Output the [x, y] coordinate of the center of the cell containing the given text.  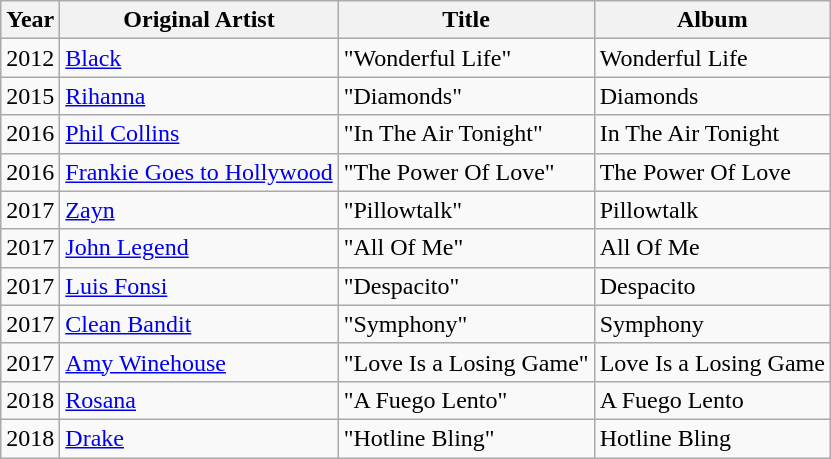
Amy Winehouse [199, 362]
Original Artist [199, 20]
Album [712, 20]
Clean Bandit [199, 324]
Symphony [712, 324]
Black [199, 58]
Rihanna [199, 96]
Diamonds [712, 96]
2015 [30, 96]
"Wonderful Life" [466, 58]
"Symphony" [466, 324]
Rosana [199, 400]
2012 [30, 58]
Frankie Goes to Hollywood [199, 172]
John Legend [199, 248]
Drake [199, 438]
Year [30, 20]
"Diamonds" [466, 96]
Wonderful Life [712, 58]
Zayn [199, 210]
"In The Air Tonight" [466, 134]
Love Is a Losing Game [712, 362]
"Hotline Bling" [466, 438]
"The Power Of Love" [466, 172]
Despacito [712, 286]
All Of Me [712, 248]
Hotline Bling [712, 438]
A Fuego Lento [712, 400]
"A Fuego Lento" [466, 400]
The Power Of Love [712, 172]
"All Of Me" [466, 248]
"Despacito" [466, 286]
"Love Is a Losing Game" [466, 362]
Phil Collins [199, 134]
"Pillowtalk" [466, 210]
Pillowtalk [712, 210]
Luis Fonsi [199, 286]
Title [466, 20]
In The Air Tonight [712, 134]
